Search for the cell housing the specified text and yield its (x, y) center coordinate. 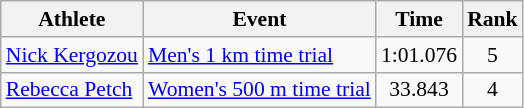
4 (492, 90)
1:01.076 (419, 55)
Event (260, 19)
5 (492, 55)
Time (419, 19)
Rebecca Petch (72, 90)
Athlete (72, 19)
Women's 500 m time trial (260, 90)
Rank (492, 19)
Men's 1 km time trial (260, 55)
33.843 (419, 90)
Nick Kergozou (72, 55)
